From the cell containing the given text, extract its center point as [x, y] coordinate. 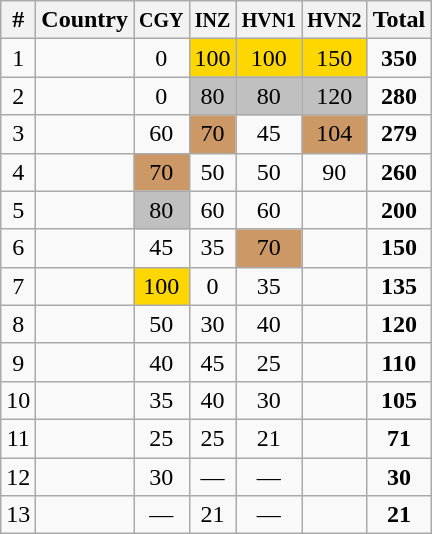
135 [399, 286]
2 [18, 96]
8 [18, 324]
7 [18, 286]
260 [399, 172]
5 [18, 210]
12 [18, 477]
350 [399, 58]
HVN1 [269, 20]
10 [18, 400]
104 [335, 134]
279 [399, 134]
13 [18, 515]
90 [335, 172]
110 [399, 362]
Country [85, 20]
11 [18, 438]
INZ [212, 20]
200 [399, 210]
1 [18, 58]
3 [18, 134]
CGY [162, 20]
71 [399, 438]
280 [399, 96]
# [18, 20]
6 [18, 248]
Total [399, 20]
105 [399, 400]
4 [18, 172]
HVN2 [335, 20]
9 [18, 362]
